For the text-containing cell, return its midpoint in [x, y] coordinate format. 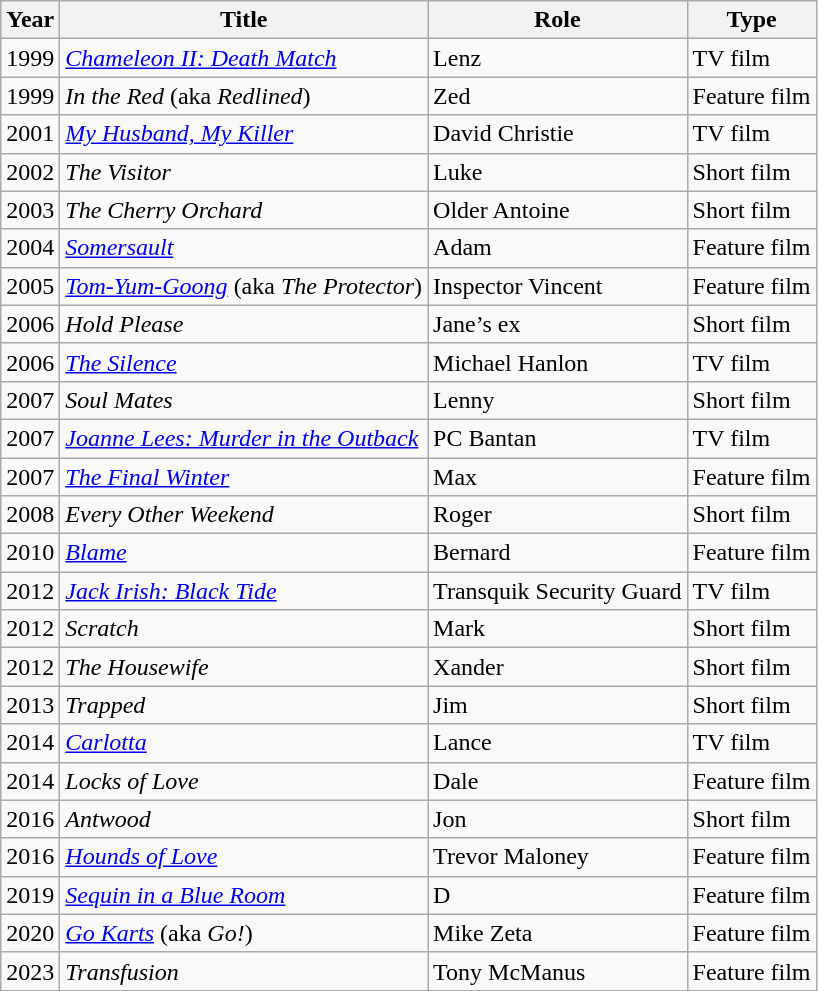
The Housewife [244, 667]
2023 [30, 971]
Title [244, 20]
Hold Please [244, 324]
Jane’s ex [558, 324]
Xander [558, 667]
2004 [30, 248]
Blame [244, 553]
Sequin in a Blue Room [244, 895]
The Final Winter [244, 477]
Older Antoine [558, 210]
Lance [558, 743]
Jack Irish: Black Tide [244, 591]
Hounds of Love [244, 857]
Jon [558, 819]
Lenz [558, 58]
Lenny [558, 400]
Every Other Weekend [244, 515]
D [558, 895]
The Visitor [244, 172]
2005 [30, 286]
Adam [558, 248]
Go Karts (aka Go!) [244, 933]
Antwood [244, 819]
Locks of Love [244, 781]
Luke [558, 172]
2003 [30, 210]
In the Red (aka Redlined) [244, 96]
Roger [558, 515]
Tony McManus [558, 971]
Bernard [558, 553]
Dale [558, 781]
Jim [558, 705]
Michael Hanlon [558, 362]
Scratch [244, 629]
2001 [30, 134]
Type [752, 20]
Tom-Yum-Goong (aka The Protector) [244, 286]
Transfusion [244, 971]
Zed [558, 96]
Role [558, 20]
Max [558, 477]
Soul Mates [244, 400]
David Christie [558, 134]
2019 [30, 895]
The Silence [244, 362]
2010 [30, 553]
My Husband, My Killer [244, 134]
2008 [30, 515]
2002 [30, 172]
PC Bantan [558, 438]
Trevor Maloney [558, 857]
Somersault [244, 248]
2020 [30, 933]
Chameleon II: Death Match [244, 58]
2013 [30, 705]
Inspector Vincent [558, 286]
The Cherry Orchard [244, 210]
Joanne Lees: Murder in the Outback [244, 438]
Mike Zeta [558, 933]
Transquik Security Guard [558, 591]
Trapped [244, 705]
Mark [558, 629]
Year [30, 20]
Carlotta [244, 743]
